From the cell containing the given text, extract its center point as [X, Y] coordinate. 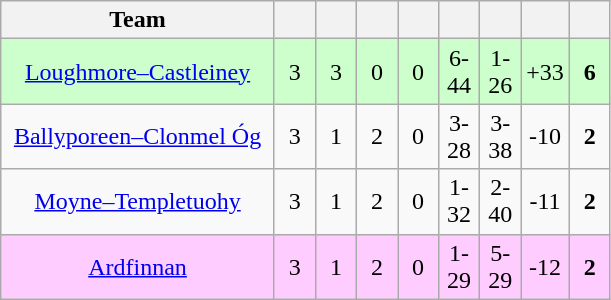
-11 [546, 202]
Moyne–Templetuohy [138, 202]
-10 [546, 136]
Ballyporeen–Clonmel Óg [138, 136]
5-29 [500, 266]
6 [590, 72]
-12 [546, 266]
1-26 [500, 72]
3-38 [500, 136]
Ardfinnan [138, 266]
Loughmore–Castleiney [138, 72]
2-40 [500, 202]
1-29 [460, 266]
Team [138, 20]
3-28 [460, 136]
1-32 [460, 202]
6-44 [460, 72]
+33 [546, 72]
